For the text-containing cell, return its midpoint in [x, y] coordinate format. 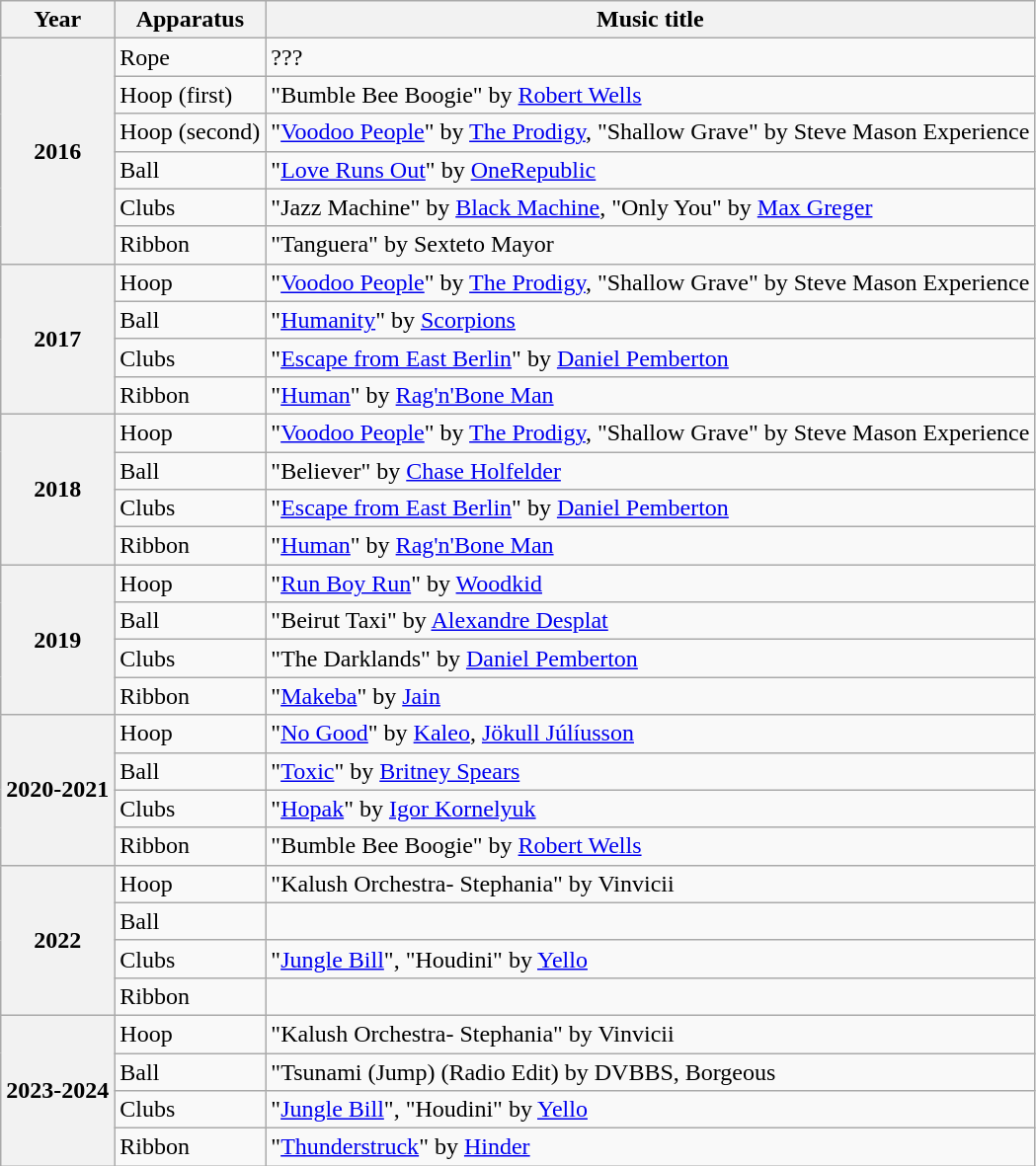
2018 [57, 489]
"Toxic" by Britney Spears [650, 771]
"No Good" by Kaleo, Jökull Júlíusson [650, 734]
"Jazz Machine" by Black Machine, "Only You" by Max Greger [650, 207]
"Believer" by Chase Holfelder [650, 471]
"Thunderstruck" by Hinder [650, 1147]
"The Darklands" by Daniel Pemberton [650, 659]
Music title [650, 20]
Hoop (first) [190, 95]
"Run Boy Run" by Woodkid [650, 583]
"Beirut Taxi" by Alexandre Desplat [650, 621]
Apparatus [190, 20]
2020-2021 [57, 790]
2023-2024 [57, 1090]
"Humanity" by Scorpions [650, 320]
"Love Runs Out" by OneRepublic [650, 170]
"Tsunami (Jump) (Radio Edit) by DVBBS, Borgeous [650, 1071]
Year [57, 20]
2019 [57, 640]
Rope [190, 57]
2016 [57, 151]
"Makeba" by Jain [650, 696]
2017 [57, 339]
Hoop (second) [190, 132]
"Tanguera" by Sexteto Mayor [650, 245]
"Hopak" by Igor Kornelyuk [650, 809]
??? [650, 57]
2022 [57, 940]
